Scan for the cell matching the given text and deliver its [X, Y] coordinate at center. 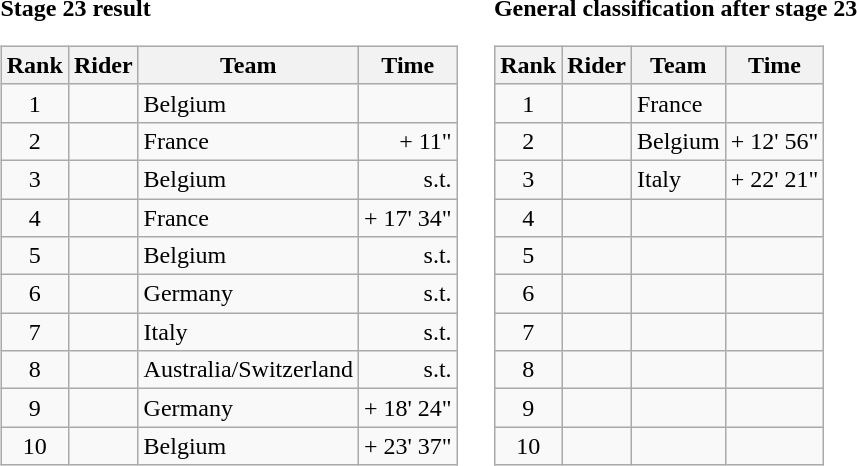
+ 23' 37" [408, 446]
+ 12' 56" [774, 141]
+ 11" [408, 141]
+ 22' 21" [774, 179]
+ 17' 34" [408, 217]
Australia/Switzerland [248, 370]
+ 18' 24" [408, 408]
